Scan for the cell matching the given text and deliver its (x, y) coordinate at center. 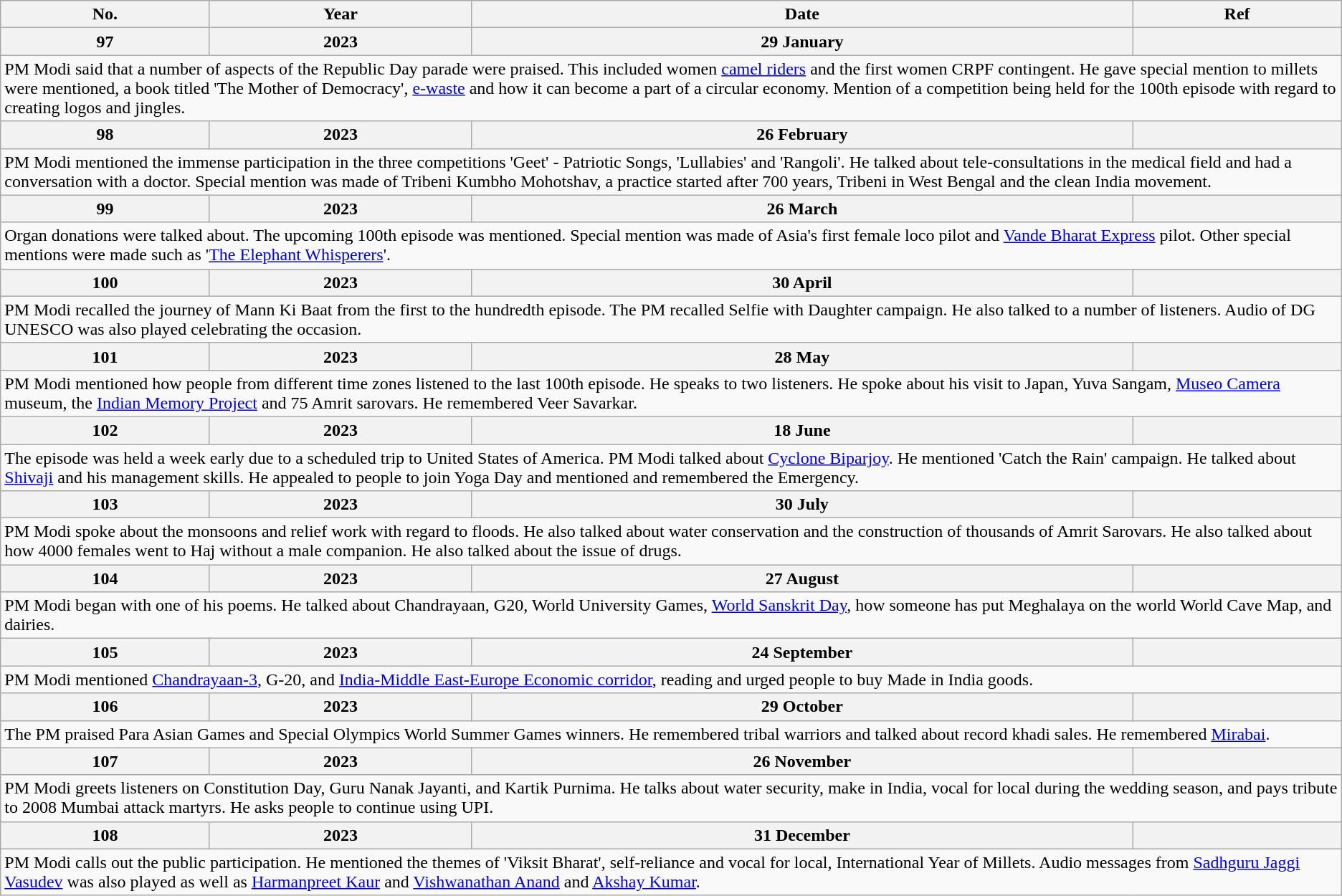
103 (105, 505)
30 July (802, 505)
No. (105, 14)
108 (105, 835)
97 (105, 42)
Ref (1237, 14)
29 January (802, 42)
26 February (802, 135)
99 (105, 209)
26 March (802, 209)
Year (341, 14)
104 (105, 578)
106 (105, 707)
98 (105, 135)
105 (105, 652)
18 June (802, 430)
31 December (802, 835)
24 September (802, 652)
27 August (802, 578)
107 (105, 761)
102 (105, 430)
28 May (802, 356)
29 October (802, 707)
Date (802, 14)
101 (105, 356)
100 (105, 282)
26 November (802, 761)
PM Modi mentioned Chandrayaan-3, G-20, and India-Middle East-Europe Economic corridor, reading and urged people to buy Made in India goods. (671, 680)
30 April (802, 282)
